Detect which cell encompasses the target text, then output its [X, Y] center coordinate. 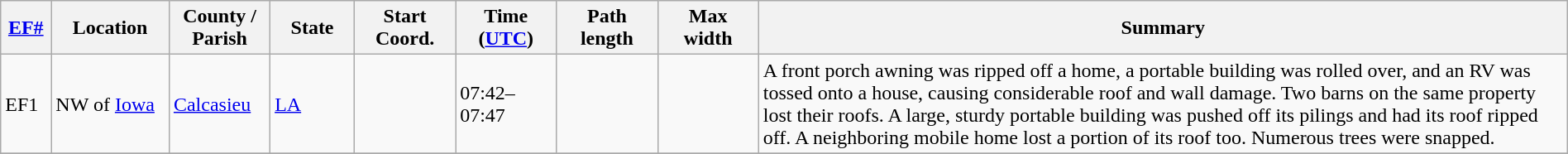
Start Coord. [404, 28]
Calcasieu [219, 104]
LA [313, 104]
Location [111, 28]
Max width [708, 28]
County / Parish [219, 28]
State [313, 28]
EF# [26, 28]
NW of Iowa [111, 104]
Time (UTC) [506, 28]
07:42–07:47 [506, 104]
EF1 [26, 104]
Path length [607, 28]
Summary [1163, 28]
